Scan for the cell matching the given text and deliver its (x, y) coordinate at center. 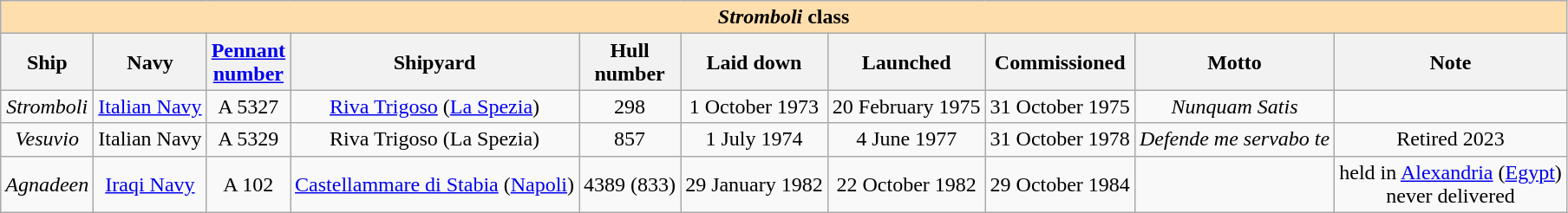
Stromboli (47, 106)
Note (1451, 62)
22 October 1982 (906, 184)
29 January 1982 (755, 184)
Laid down (755, 62)
857 (630, 139)
1 July 1974 (755, 139)
A 5329 (248, 139)
4389 (833) (630, 184)
Castellammare di Stabia (Napoli) (435, 184)
Nunquam Satis (1234, 106)
Hullnumber (630, 62)
Navy (150, 62)
Ship (47, 62)
Commissioned (1060, 62)
Agnadeen (47, 184)
31 October 1978 (1060, 139)
Stromboli class (784, 17)
298 (630, 106)
A 102 (248, 184)
Iraqi Navy (150, 184)
held in Alexandria (Egypt)never delivered (1451, 184)
1 October 1973 (755, 106)
Launched (906, 62)
29 October 1984 (1060, 184)
20 February 1975 (906, 106)
Pennantnumber (248, 62)
4 June 1977 (906, 139)
Defende me servabo te (1234, 139)
Shipyard (435, 62)
Retired 2023 (1451, 139)
A 5327 (248, 106)
31 October 1975 (1060, 106)
Motto (1234, 62)
Vesuvio (47, 139)
